From the cell containing the given text, extract its center point as (x, y) coordinate. 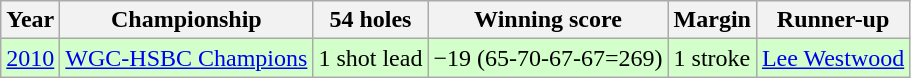
Championship (186, 20)
2010 (30, 58)
Year (30, 20)
Winning score (548, 20)
54 holes (370, 20)
Runner-up (832, 20)
−19 (65-70-67-67=269) (548, 58)
1 shot lead (370, 58)
1 stroke (712, 58)
Lee Westwood (832, 58)
Margin (712, 20)
WGC-HSBC Champions (186, 58)
